Return the (x, y) coordinate for the center point of the cell that contains the specified text.  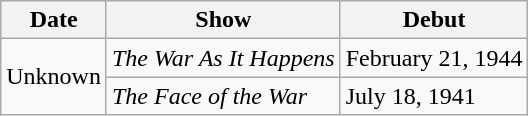
Date (54, 20)
February 21, 1944 (434, 58)
The Face of the War (223, 96)
Unknown (54, 77)
Show (223, 20)
Debut (434, 20)
July 18, 1941 (434, 96)
The War As It Happens (223, 58)
